Detect which cell encompasses the target text, then output its [X, Y] center coordinate. 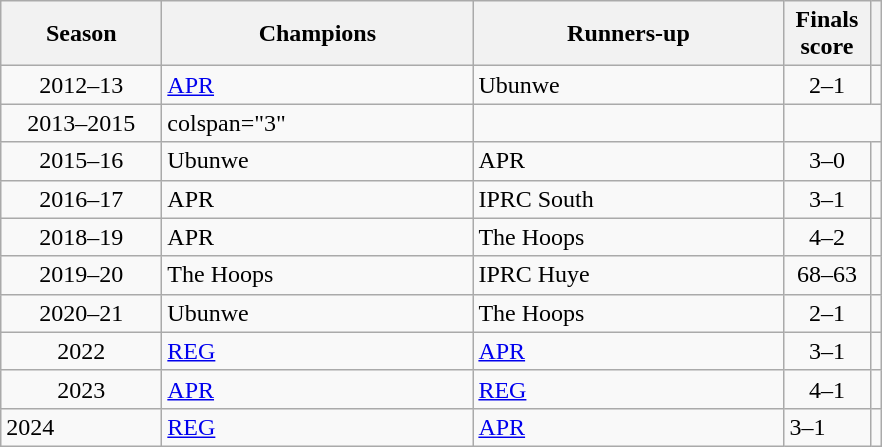
Runners-up [628, 34]
Finals score [827, 34]
Season [82, 34]
2024 [82, 427]
IPRC South [628, 199]
2012–13 [82, 85]
2022 [82, 351]
2013–2015 [82, 123]
colspan="3" [318, 123]
68–63 [827, 275]
2020–21 [82, 313]
2015–16 [82, 161]
Champions [318, 34]
2023 [82, 389]
2016–17 [82, 199]
2019–20 [82, 275]
2018–19 [82, 237]
3–0 [827, 161]
IPRC Huye [628, 275]
4–1 [827, 389]
4–2 [827, 237]
